Return (x, y) of the center of cell containing provided text 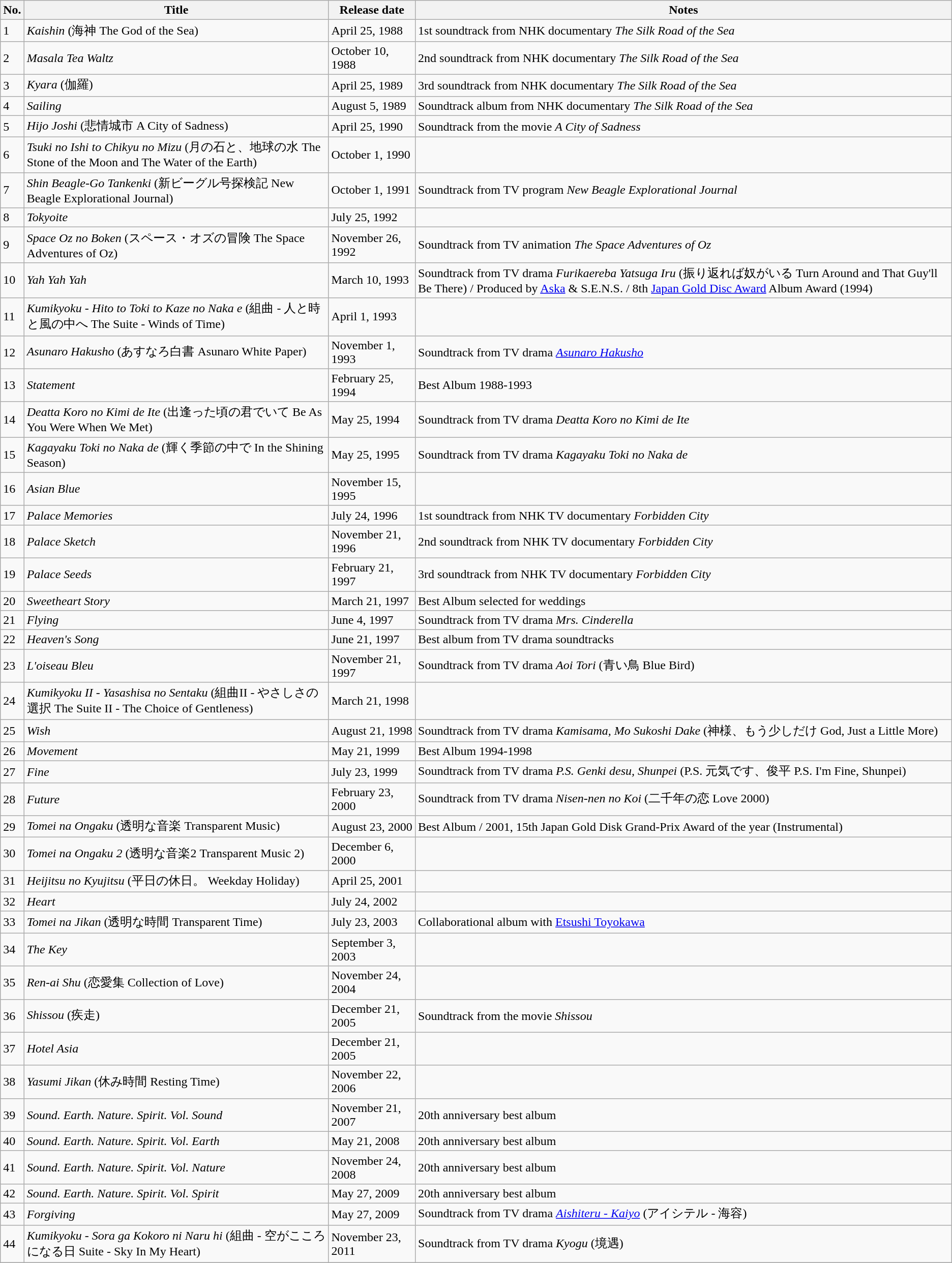
Soundtrack from TV animation The Space Adventures of Oz (683, 245)
Soundtrack from TV drama Aoi Tori (青い鳥 Blue Bird) (683, 666)
32 (12, 901)
Asunaro Hakusho (あすなろ白書 Asunaro White Paper) (176, 352)
July 24, 2002 (372, 901)
March 21, 1998 (372, 701)
12 (12, 352)
Soundtrack from the movie A City of Sadness (683, 126)
Flying (176, 620)
1 (12, 31)
November 24, 2004 (372, 982)
November 23, 2011 (372, 1244)
Statement (176, 385)
November 1, 1993 (372, 352)
Sweetheart Story (176, 600)
6 (12, 155)
Ren-ai Shu (恋愛集 Collection of Love) (176, 982)
Kagayaku Toki no Naka de (輝く季節の中で In the Shining Season) (176, 455)
Soundtrack album from NHK documentary The Silk Road of the Sea (683, 106)
Best Album selected for weddings (683, 600)
37 (12, 1048)
August 23, 2000 (372, 827)
Soundtrack from TV drama Mrs. Cinderella (683, 620)
Soundtrack from TV drama Nisen-nen no Koi (二千年の恋 Love 2000) (683, 799)
8 (12, 218)
November 26, 1992 (372, 245)
28 (12, 799)
Yasumi Jikan (休み時間 Resting Time) (176, 1082)
Release date (372, 10)
Hotel Asia (176, 1048)
23 (12, 666)
May 21, 1999 (372, 751)
40 (12, 1141)
Best Album / 2001, 15th Japan Gold Disk Grand-Prix Award of the year (Instrumental) (683, 827)
Best Album 1994-1998 (683, 751)
44 (12, 1244)
November 24, 2008 (372, 1167)
42 (12, 1193)
39 (12, 1115)
Shissou (疾走) (176, 1016)
Soundtrack from TV drama Aishiteru - Kaiyo (アイシテル - 海容) (683, 1214)
5 (12, 126)
November 22, 2006 (372, 1082)
The Key (176, 950)
13 (12, 385)
3rd soundtrack from NHK documentary The Silk Road of the Sea (683, 85)
June 21, 1997 (372, 640)
Tomei na Ongaku 2 (透明な音楽2 Transparent Music 2) (176, 854)
April 25, 1988 (372, 31)
Kumikyoku II - Yasashisa no Sentaku (組曲II - やさしさの選択 The Suite II - The Choice of Gentleness) (176, 701)
Sound. Earth. Nature. Spirit. Vol. Sound (176, 1115)
36 (12, 1016)
Sound. Earth. Nature. Spirit. Vol. Spirit (176, 1193)
3 (12, 85)
Soundtrack from TV program New Beagle Explorational Journal (683, 190)
Kaishin (海神 The God of the Sea) (176, 31)
14 (12, 419)
41 (12, 1167)
34 (12, 950)
Soundtrack from TV drama Kagayaku Toki no Naka de (683, 455)
Heart (176, 901)
Palace Memories (176, 515)
Yah Yah Yah (176, 280)
21 (12, 620)
Kumikyoku - Hito to Toki to Kaze no Naka e (組曲 - 人と時と風の中へ The Suite - Winds of Time) (176, 317)
Title (176, 10)
October 1, 1990 (372, 155)
Kyara (伽羅) (176, 85)
20 (12, 600)
Deatta Koro no Kimi de Ite (出逢った頃の君でいて Be As You Were When We Met) (176, 419)
July 23, 2003 (372, 922)
Heaven's Song (176, 640)
Shin Beagle-Go Tankenki (新ビーグル号探検記 New Beagle Explorational Journal) (176, 190)
Masala Tea Waltz (176, 58)
Heijitsu no Kyujitsu (平日の休日。 Weekday Holiday) (176, 882)
30 (12, 854)
April 25, 2001 (372, 882)
2 (12, 58)
Forgiving (176, 1214)
July 25, 1992 (372, 218)
Sound. Earth. Nature. Spirit. Vol. Earth (176, 1141)
Soundtrack from the movie Shissou (683, 1016)
July 23, 1999 (372, 772)
February 23, 2000 (372, 799)
Kumikyoku - Sora ga Kokoro ni Naru hi (組曲 - 空がこころになる日 Suite - Sky In My Heart) (176, 1244)
1st soundtrack from NHK documentary The Silk Road of the Sea (683, 31)
Collaborational album with Etsushi Toyokawa (683, 922)
May 25, 1995 (372, 455)
Movement (176, 751)
Soundtrack from TV drama Asunaro Hakusho (683, 352)
Asian Blue (176, 489)
18 (12, 541)
November 21, 2007 (372, 1115)
December 6, 2000 (372, 854)
Palace Seeds (176, 575)
August 21, 1998 (372, 731)
17 (12, 515)
April 25, 1989 (372, 85)
Hijo Joshi (悲情城市 A City of Sadness) (176, 126)
September 3, 2003 (372, 950)
Tokyoite (176, 218)
Palace Sketch (176, 541)
3rd soundtrack from NHK TV documentary Forbidden City (683, 575)
Wish (176, 731)
Future (176, 799)
Tomei na Ongaku (透明な音楽 Transparent Music) (176, 827)
Best album from TV drama soundtracks (683, 640)
25 (12, 731)
August 5, 1989 (372, 106)
April 1, 1993 (372, 317)
November 21, 1996 (372, 541)
24 (12, 701)
43 (12, 1214)
Soundtrack from TV drama Deatta Koro no Kimi de Ite (683, 419)
9 (12, 245)
June 4, 1997 (372, 620)
Sound. Earth. Nature. Spirit. Vol. Nature (176, 1167)
4 (12, 106)
15 (12, 455)
March 21, 1997 (372, 600)
33 (12, 922)
Sailing (176, 106)
2nd soundtrack from NHK documentary The Silk Road of the Sea (683, 58)
16 (12, 489)
February 25, 1994 (372, 385)
19 (12, 575)
10 (12, 280)
Soundtrack from TV drama Kamisama, Mo Sukoshi Dake (神様、もう少しだけ God, Just a Little More) (683, 731)
11 (12, 317)
October 1, 1991 (372, 190)
April 25, 1990 (372, 126)
38 (12, 1082)
Notes (683, 10)
October 10, 1988 (372, 58)
July 24, 1996 (372, 515)
27 (12, 772)
31 (12, 882)
Soundtrack from TV drama Kyogu (境遇) (683, 1244)
2nd soundtrack from NHK TV documentary Forbidden City (683, 541)
29 (12, 827)
Fine (176, 772)
22 (12, 640)
May 25, 1994 (372, 419)
Tomei na Jikan (透明な時間 Transparent Time) (176, 922)
November 15, 1995 (372, 489)
Best Album 1988-1993 (683, 385)
Soundtrack from TV drama P.S. Genki desu, Shunpei (P.S. 元気です、俊平 P.S. I'm Fine, Shunpei) (683, 772)
Space Oz no Boken (スペース・オズの冒険 The Space Adventures of Oz) (176, 245)
7 (12, 190)
November 21, 1997 (372, 666)
May 21, 2008 (372, 1141)
1st soundtrack from NHK TV documentary Forbidden City (683, 515)
Tsuki no Ishi to Chikyu no Mizu (月の石と、地球の水 The Stone of the Moon and The Water of the Earth) (176, 155)
February 21, 1997 (372, 575)
35 (12, 982)
26 (12, 751)
No. (12, 10)
L'oiseau Bleu (176, 666)
March 10, 1993 (372, 280)
